Search for the cell housing the specified text and yield its (X, Y) center coordinate. 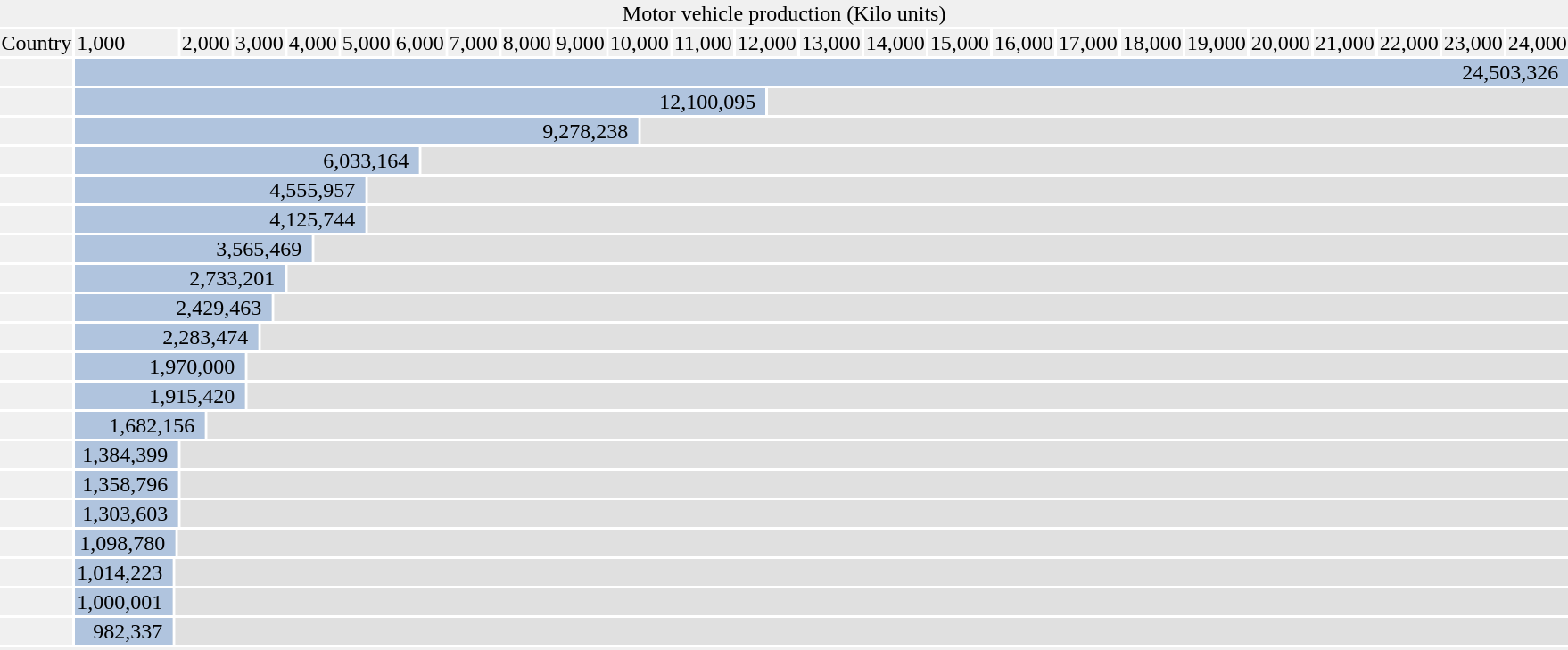
19,000 (1217, 43)
13,000 (831, 43)
1,303,603 (127, 514)
12,000 (767, 43)
17,000 (1088, 43)
1,014,223 (125, 572)
2,733,201 (180, 278)
21,000 (1345, 43)
9,278,238 (357, 131)
1,000,001 (125, 602)
1,915,420 (161, 396)
8,000 (526, 43)
3,565,469 (194, 249)
2,000 (205, 43)
10,000 (639, 43)
Motor vehicle production (Kilo units) (784, 13)
1,682,156 (141, 425)
6,033,164 (248, 160)
Country (37, 43)
982,337 (125, 631)
3,000 (259, 43)
2,429,463 (174, 308)
7,000 (473, 43)
4,555,957 (221, 190)
9,000 (580, 43)
1,098,780 (126, 543)
5,000 (366, 43)
1,384,399 (127, 455)
15,000 (960, 43)
12,100,095 (421, 102)
24,000 (1538, 43)
14,000 (895, 43)
1,000 (127, 43)
23,000 (1473, 43)
18,000 (1152, 43)
4,125,744 (221, 219)
2,283,474 (168, 337)
6,000 (419, 43)
4,000 (312, 43)
20,000 (1281, 43)
1,970,000 (161, 366)
1,358,796 (127, 484)
22,000 (1409, 43)
11,000 (703, 43)
16,000 (1024, 43)
